For the text-containing cell, return its midpoint in (x, y) coordinate format. 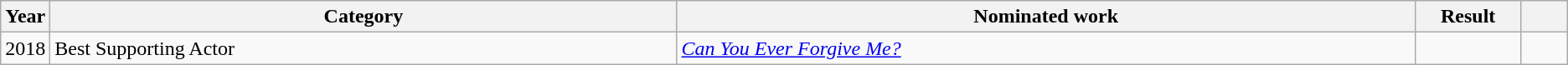
Category (364, 17)
Best Supporting Actor (364, 48)
Result (1467, 17)
Nominated work (1045, 17)
Can You Ever Forgive Me? (1045, 48)
2018 (25, 48)
Year (25, 17)
